Search for the cell housing the specified text and yield its [x, y] center coordinate. 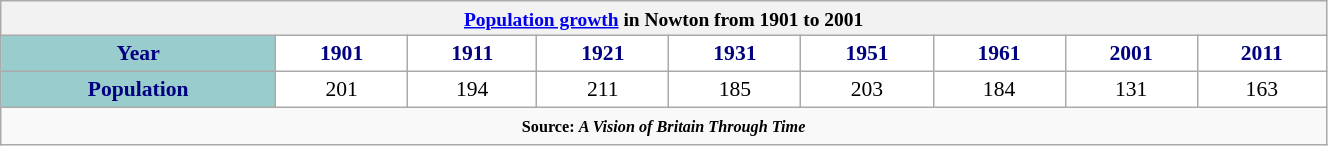
184 [999, 90]
1951 [867, 54]
131 [1131, 90]
163 [1262, 90]
Population [138, 90]
2001 [1131, 54]
185 [735, 90]
1961 [999, 54]
1901 [342, 54]
1921 [603, 54]
1911 [472, 54]
1931 [735, 54]
203 [867, 90]
211 [603, 90]
Source: A Vision of Britain Through Time [664, 126]
194 [472, 90]
201 [342, 90]
Population growth in Nowton from 1901 to 2001 [664, 18]
Year [138, 54]
2011 [1262, 54]
